Provide the [x, y] coordinate of the cell's center where the given text is located.  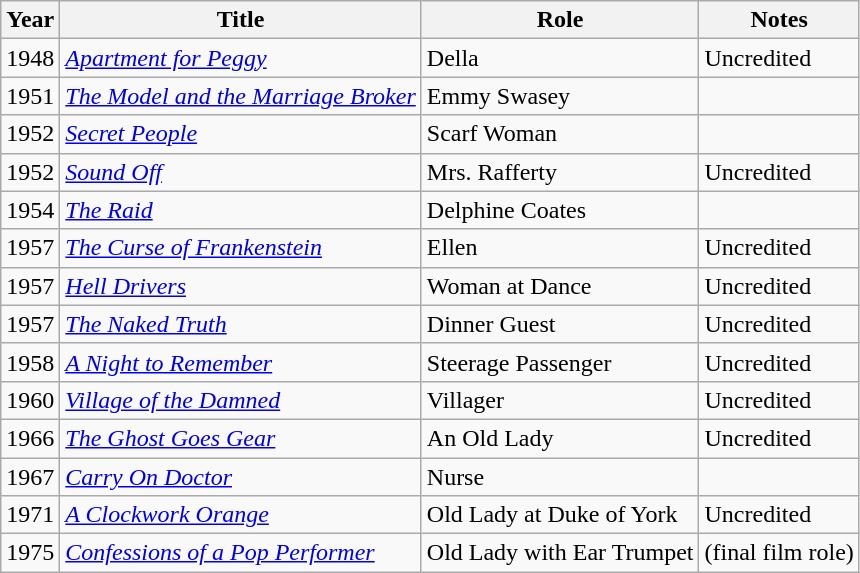
1975 [30, 553]
1966 [30, 438]
Steerage Passenger [560, 362]
Confessions of a Pop Performer [240, 553]
1967 [30, 477]
An Old Lady [560, 438]
1954 [30, 210]
1948 [30, 58]
1971 [30, 515]
Mrs. Rafferty [560, 172]
The Raid [240, 210]
(final film role) [779, 553]
1951 [30, 96]
Villager [560, 400]
Notes [779, 20]
1960 [30, 400]
Emmy Swasey [560, 96]
Role [560, 20]
The Naked Truth [240, 324]
A Clockwork Orange [240, 515]
Hell Drivers [240, 286]
Dinner Guest [560, 324]
Scarf Woman [560, 134]
Village of the Damned [240, 400]
Delphine Coates [560, 210]
Year [30, 20]
Ellen [560, 248]
1958 [30, 362]
Old Lady with Ear Trumpet [560, 553]
Secret People [240, 134]
Woman at Dance [560, 286]
Sound Off [240, 172]
Della [560, 58]
A Night to Remember [240, 362]
Title [240, 20]
Apartment for Peggy [240, 58]
Nurse [560, 477]
Old Lady at Duke of York [560, 515]
The Model and the Marriage Broker [240, 96]
The Ghost Goes Gear [240, 438]
The Curse of Frankenstein [240, 248]
Carry On Doctor [240, 477]
